Search for the cell housing the specified text and yield its [x, y] center coordinate. 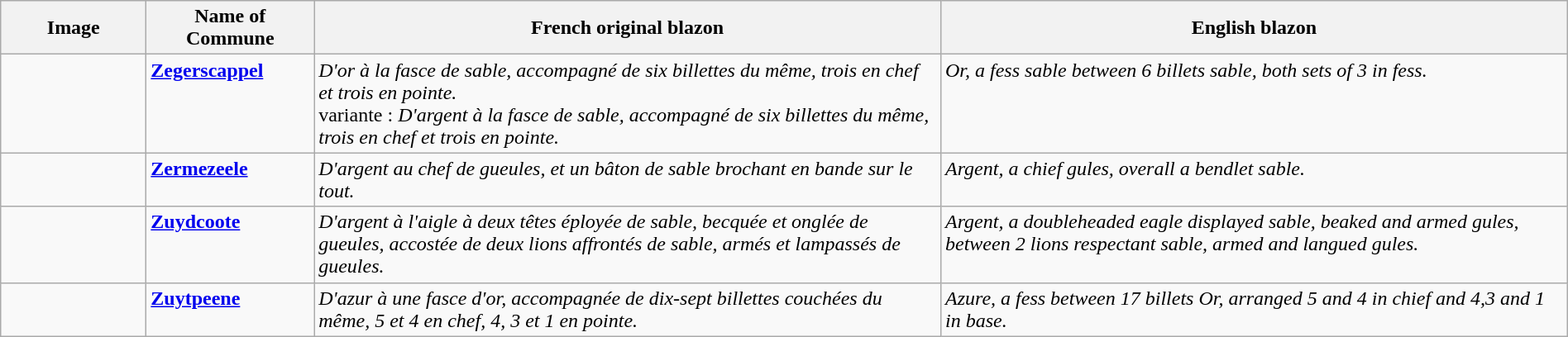
Zuydcoote [230, 244]
Zermezeele [230, 180]
Azure, a fess between 17 billets Or, arranged 5 and 4 in chief and 4,3 and 1 in base. [1254, 309]
Zuytpeene [230, 309]
Or, a fess sable between 6 billets sable, both sets of 3 in fess. [1254, 104]
Name of Commune [230, 28]
Zegerscappel [230, 104]
English blazon [1254, 28]
D'azur à une fasce d'or, accompagnée de dix-sept billettes couchées du même, 5 et 4 en chef, 4, 3 et 1 en pointe. [628, 309]
Image [74, 28]
D'argent au chef de gueules, et un bâton de sable brochant en bande sur le tout. [628, 180]
Argent, a doubleheaded eagle displayed sable, beaked and armed gules, between 2 lions respectant sable, armed and langued gules. [1254, 244]
French original blazon [628, 28]
Argent, a chief gules, overall a bendlet sable. [1254, 180]
